Identify which cell holds the provided text, then report its [X, Y] central coordinate. 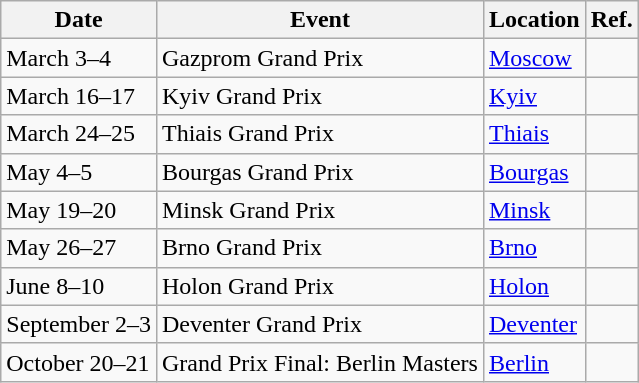
Kyiv [534, 96]
Kyiv Grand Prix [320, 96]
May 26–27 [79, 248]
Location [534, 20]
March 3–4 [79, 58]
June 8–10 [79, 286]
March 24–25 [79, 134]
Bourgas [534, 172]
Thiais Grand Prix [320, 134]
Holon [534, 286]
Moscow [534, 58]
Gazprom Grand Prix [320, 58]
Holon Grand Prix [320, 286]
Berlin [534, 362]
Minsk Grand Prix [320, 210]
Grand Prix Final: Berlin Masters [320, 362]
Minsk [534, 210]
Date [79, 20]
Deventer Grand Prix [320, 324]
October 20–21 [79, 362]
Bourgas Grand Prix [320, 172]
May 19–20 [79, 210]
Deventer [534, 324]
Brno Grand Prix [320, 248]
September 2–3 [79, 324]
May 4–5 [79, 172]
March 16–17 [79, 96]
Ref. [612, 20]
Brno [534, 248]
Event [320, 20]
Thiais [534, 134]
